Search for the cell housing the specified text and yield its [x, y] center coordinate. 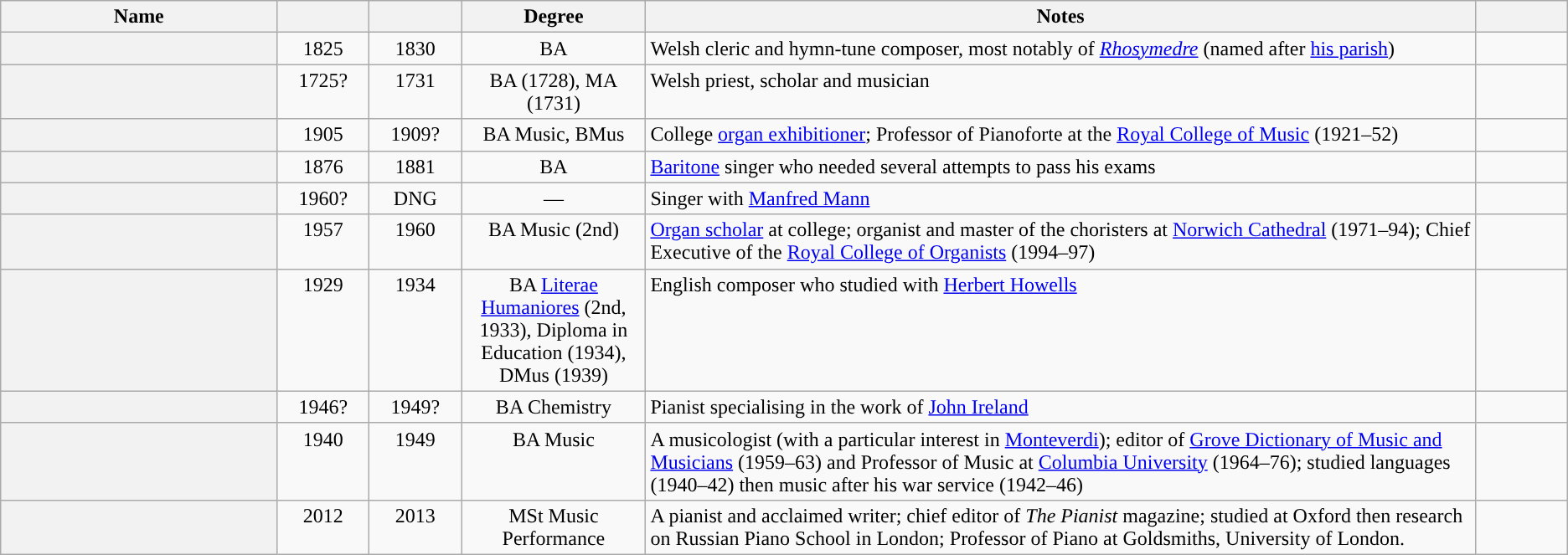
Name [139, 17]
Singer with Manfred Mann [1060, 198]
BA Music (2nd) [554, 241]
— [554, 198]
1929 [323, 330]
1957 [323, 241]
1905 [323, 135]
Baritone singer who needed several attempts to pass his exams [1060, 167]
1725? [323, 92]
MSt Music Performance [554, 527]
1960 [415, 241]
1830 [415, 49]
BA Literae Humaniores (2nd, 1933), Diploma in Education (1934), DMus (1939) [554, 330]
DNG [415, 198]
2013 [415, 527]
BA (1728), MA (1731) [554, 92]
1825 [323, 49]
BA Chemistry [554, 407]
1934 [415, 330]
BA Music, BMus [554, 135]
Pianist specialising in the work of John Ireland [1060, 407]
English composer who studied with Herbert Howells [1060, 330]
BA Music [554, 461]
Welsh cleric and hymn-tune composer, most notably of Rhosymedre (named after his parish) [1060, 49]
Welsh priest, scholar and musician [1060, 92]
1881 [415, 167]
1949 [415, 461]
Degree [554, 17]
1946? [323, 407]
1960? [323, 198]
1909? [415, 135]
2012 [323, 527]
1949? [415, 407]
1940 [323, 461]
1876 [323, 167]
College organ exhibitioner; Professor of Pianoforte at the Royal College of Music (1921–52) [1060, 135]
1731 [415, 92]
Notes [1060, 17]
